Capture the cell that displays the provided text and extract its [x, y] central coordinate. 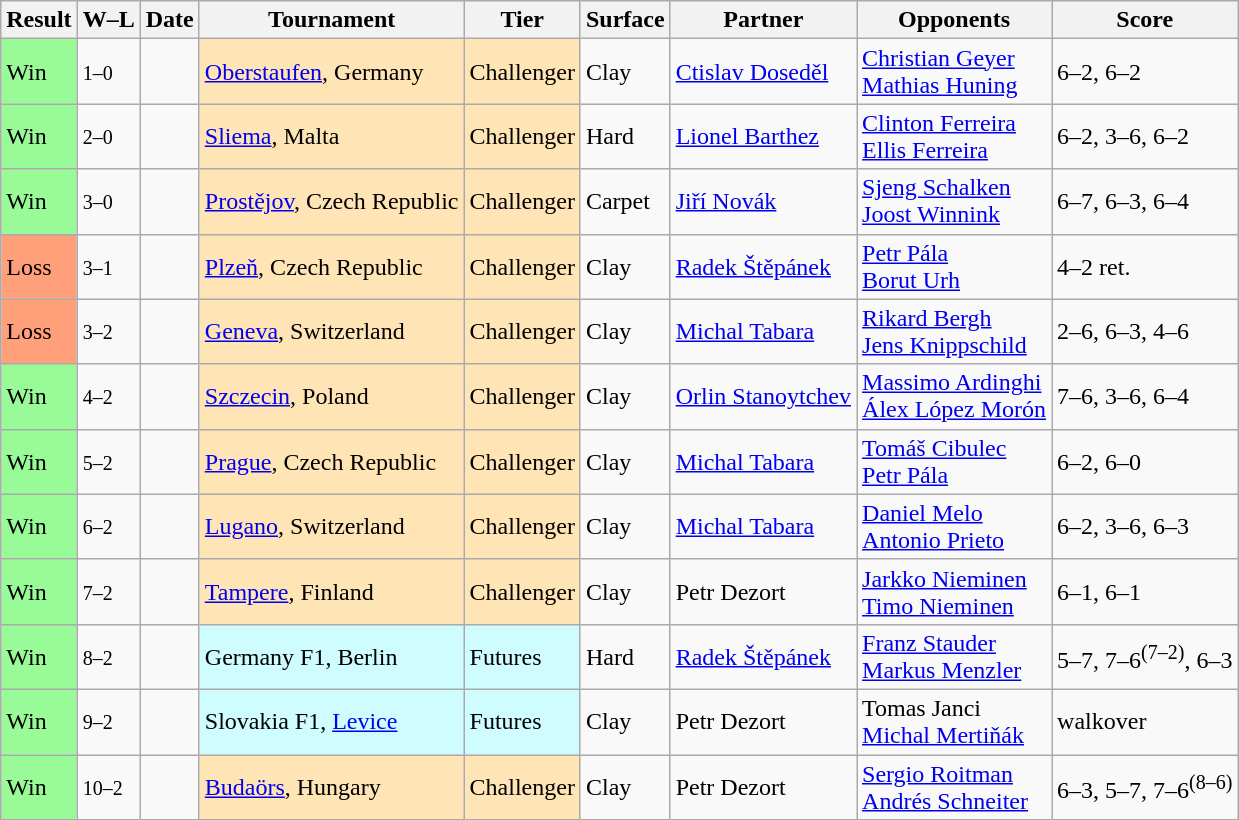
Franz Stauder Markus Menzler [954, 656]
6–1, 6–1 [1145, 592]
1–0 [108, 72]
Prague, Czech Republic [332, 462]
2–0 [108, 136]
Petr Pála Borut Urh [954, 266]
Sliema, Malta [332, 136]
Result [39, 20]
Tampere, Finland [332, 592]
Clinton Ferreira Ellis Ferreira [954, 136]
2–6, 6–3, 4–6 [1145, 332]
Christian Geyer Mathias Huning [954, 72]
Sjeng Schalken Joost Winnink [954, 202]
Daniel Melo Antonio Prieto [954, 526]
Slovakia F1, Levice [332, 722]
6–7, 6–3, 6–4 [1145, 202]
9–2 [108, 722]
5–7, 7–6(7–2), 6–3 [1145, 656]
4–2 [108, 396]
Szczecin, Poland [332, 396]
Tier [522, 20]
Plzeň, Czech Republic [332, 266]
6–3, 5–7, 7–6(8–6) [1145, 786]
Germany F1, Berlin [332, 656]
Lionel Barthez [763, 136]
walkover [1145, 722]
8–2 [108, 656]
Jarkko Nieminen Timo Nieminen [954, 592]
Lugano, Switzerland [332, 526]
Rikard Bergh Jens Knippschild [954, 332]
Orlin Stanoytchev [763, 396]
10–2 [108, 786]
Surface [625, 20]
Partner [763, 20]
6–2 [108, 526]
6–2, 6–0 [1145, 462]
7–6, 3–6, 6–4 [1145, 396]
6–2, 6–2 [1145, 72]
Ctislav Doseděl [763, 72]
Tomáš Cibulec Petr Pála [954, 462]
7–2 [108, 592]
Tomas Janci Michal Mertiňák [954, 722]
Budaörs, Hungary [332, 786]
Sergio Roitman Andrés Schneiter [954, 786]
6–2, 3–6, 6–3 [1145, 526]
Geneva, Switzerland [332, 332]
6–2, 3–6, 6–2 [1145, 136]
4–2 ret. [1145, 266]
Carpet [625, 202]
Massimo Ardinghi Álex López Morón [954, 396]
Score [1145, 20]
Tournament [332, 20]
3–2 [108, 332]
Date [170, 20]
3–1 [108, 266]
Opponents [954, 20]
W–L [108, 20]
5–2 [108, 462]
Prostějov, Czech Republic [332, 202]
3–0 [108, 202]
Jiří Novák [763, 202]
Oberstaufen, Germany [332, 72]
